Pinpoint the cell where the given text exists, returning its [X, Y] midpoint coordinate. 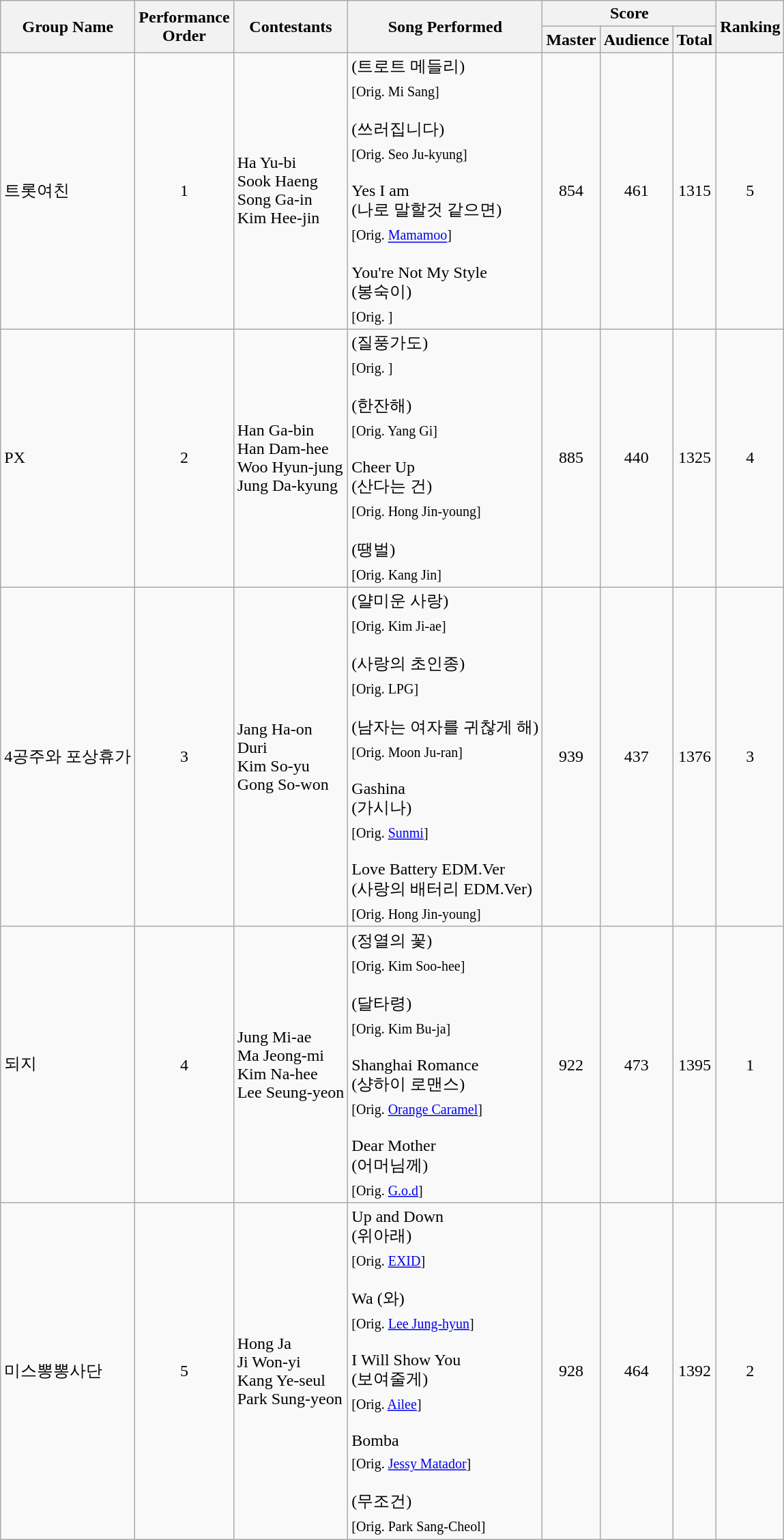
939 [571, 756]
437 [636, 756]
(정열의 꽃)[Orig. Kim Soo-hee](달타령)[Orig. Kim Bu-ja]Shanghai Romance(샹하이 로맨스)[Orig. Orange Caramel]Dear Mother(어머님께)[Orig. G.o.d] [445, 1065]
트롯여친 [68, 191]
1315 [695, 191]
PerformanceOrder [184, 27]
1325 [695, 458]
440 [636, 458]
Hong JaJi Won-yiKang Ye-seulPark Sung-yeon [291, 1371]
1395 [695, 1065]
1392 [695, 1371]
Jung Mi-aeMa Jeong-miKim Na-heeLee Seung-yeon [291, 1065]
Contestants [291, 27]
Score [629, 14]
되지 [68, 1065]
461 [636, 191]
885 [571, 458]
4공주와 포상휴가 [68, 756]
Total [695, 40]
Jang Ha-onDuriKim So-yuGong So-won [291, 756]
Master [571, 40]
464 [636, 1371]
Ranking [751, 27]
PX [68, 458]
(질풍가도)[Orig. ](한잔해)[Orig. Yang Gi]Cheer Up(산다는 건)[Orig. Hong Jin-young](땡벌)[Orig. Kang Jin] [445, 458]
Audience [636, 40]
Ha Yu-biSook HaengSong Ga-inKim Hee-jin [291, 191]
(트로트 메들리)[Orig. Mi Sang](쓰러집니다)[Orig. Seo Ju-kyung]Yes I am(나로 말할것 같으면)[Orig. Mamamoo]You're Not My Style(봉숙이)[Orig. ] [445, 191]
미스뽕뽕사단 [68, 1371]
Han Ga-binHan Dam-heeWoo Hyun-jungJung Da-kyung [291, 458]
1376 [695, 756]
Song Performed [445, 27]
928 [571, 1371]
Group Name [68, 27]
Up and Down(위아래)[Orig. EXID]Wa (와)[Orig. Lee Jung-hyun]I Will Show You(보여줄게)[Orig. Ailee]Bomba[Orig. Jessy Matador](무조건)[Orig. Park Sang-Cheol] [445, 1371]
473 [636, 1065]
854 [571, 191]
922 [571, 1065]
